Search for the cell housing the specified text and yield its [X, Y] center coordinate. 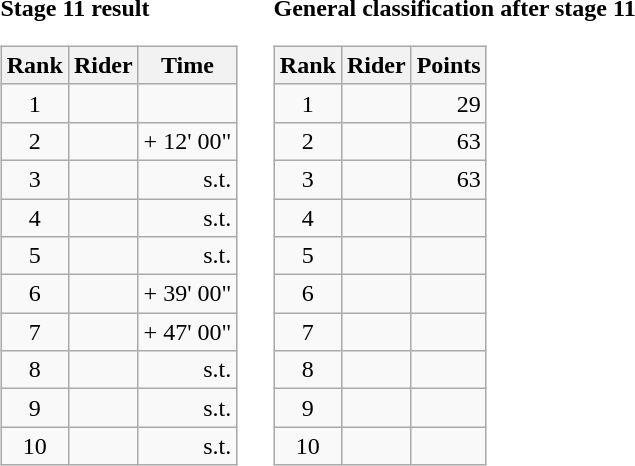
29 [448, 103]
Points [448, 65]
+ 47' 00" [188, 332]
+ 12' 00" [188, 141]
Time [188, 65]
+ 39' 00" [188, 294]
